Return (x, y) of the center of cell containing provided text 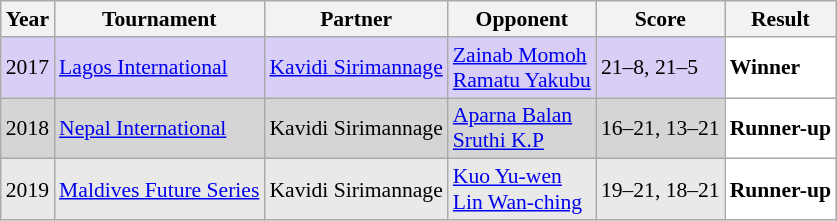
Nepal International (159, 128)
2017 (28, 68)
Score (660, 19)
Zainab Momoh Ramatu Yakubu (522, 68)
Result (780, 19)
Partner (356, 19)
2019 (28, 190)
Lagos International (159, 68)
19–21, 18–21 (660, 190)
16–21, 13–21 (660, 128)
Opponent (522, 19)
21–8, 21–5 (660, 68)
Year (28, 19)
Maldives Future Series (159, 190)
Winner (780, 68)
Tournament (159, 19)
Aparna Balan Sruthi K.P (522, 128)
Kuo Yu-wen Lin Wan-ching (522, 190)
2018 (28, 128)
